Extract the [x, y] coordinate from the center of the cell holding the provided text.  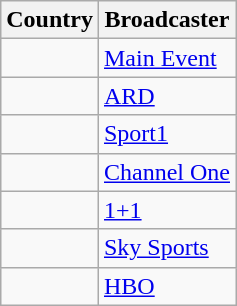
Channel One [166, 172]
Sky Sports [166, 248]
Country [50, 20]
Sport1 [166, 134]
1+1 [166, 210]
HBO [166, 286]
ARD [166, 96]
Broadcaster [166, 20]
Main Event [166, 58]
